Pinpoint the cell where the given text exists, returning its [x, y] midpoint coordinate. 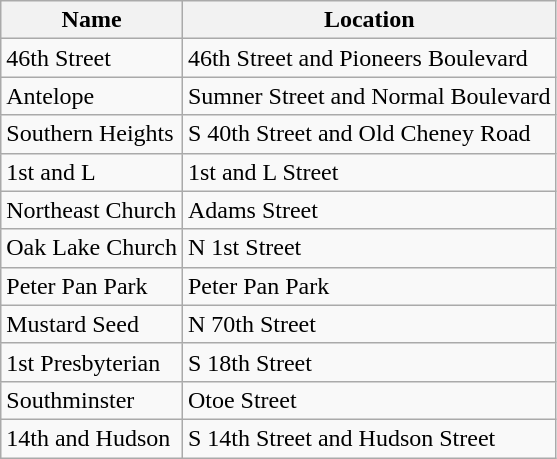
Location [369, 20]
1st and L [92, 172]
N 1st Street [369, 248]
1st Presbyterian [92, 362]
Otoe Street [369, 400]
Northeast Church [92, 210]
Mustard Seed [92, 324]
N 70th Street [369, 324]
14th and Hudson [92, 438]
S 14th Street and Hudson Street [369, 438]
46th Street [92, 58]
46th Street and Pioneers Boulevard [369, 58]
Southern Heights [92, 134]
Oak Lake Church [92, 248]
S 18th Street [369, 362]
S 40th Street and Old Cheney Road [369, 134]
1st and L Street [369, 172]
Southminster [92, 400]
Name [92, 20]
Antelope [92, 96]
Sumner Street and Normal Boulevard [369, 96]
Adams Street [369, 210]
